Find where the given text appears and provide that cell's center as [X, Y] coordinate. 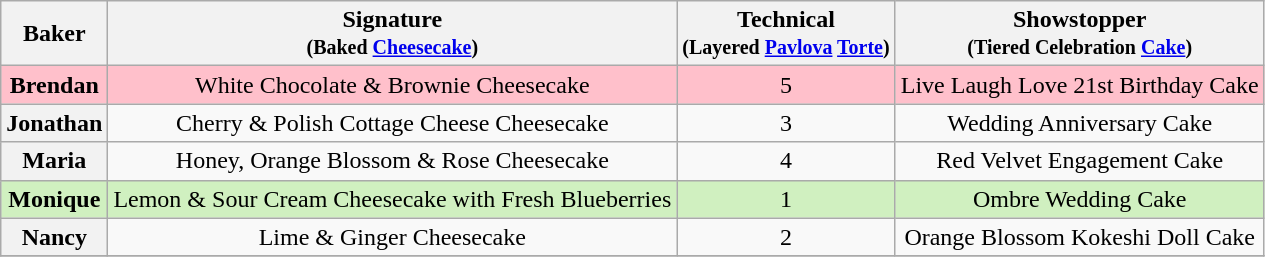
4 [786, 161]
Ombre Wedding Cake [1080, 199]
Showstopper(Tiered Celebration Cake) [1080, 34]
Red Velvet Engagement Cake [1080, 161]
Jonathan [54, 123]
2 [786, 237]
Orange Blossom Kokeshi Doll Cake [1080, 237]
3 [786, 123]
Technical(Layered Pavlova Torte) [786, 34]
Honey, Orange Blossom & Rose Cheesecake [392, 161]
Nancy [54, 237]
Lemon & Sour Cream Cheesecake with Fresh Blueberries [392, 199]
1 [786, 199]
Wedding Anniversary Cake [1080, 123]
Signature(Baked Cheesecake) [392, 34]
Monique [54, 199]
Cherry & Polish Cottage Cheese Cheesecake [392, 123]
5 [786, 85]
Live Laugh Love 21st Birthday Cake [1080, 85]
White Chocolate & Brownie Cheesecake [392, 85]
Baker [54, 34]
Lime & Ginger Cheesecake [392, 237]
Brendan [54, 85]
Maria [54, 161]
